Pinpoint the cell where the given text exists, returning its (x, y) midpoint coordinate. 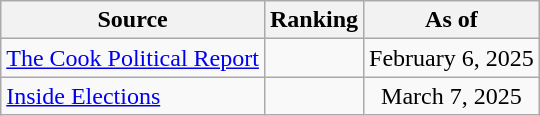
Inside Elections (133, 96)
As of (452, 20)
February 6, 2025 (452, 58)
The Cook Political Report (133, 58)
Source (133, 20)
Ranking (314, 20)
March 7, 2025 (452, 96)
